Pinpoint the cell where the given text exists, returning its (X, Y) midpoint coordinate. 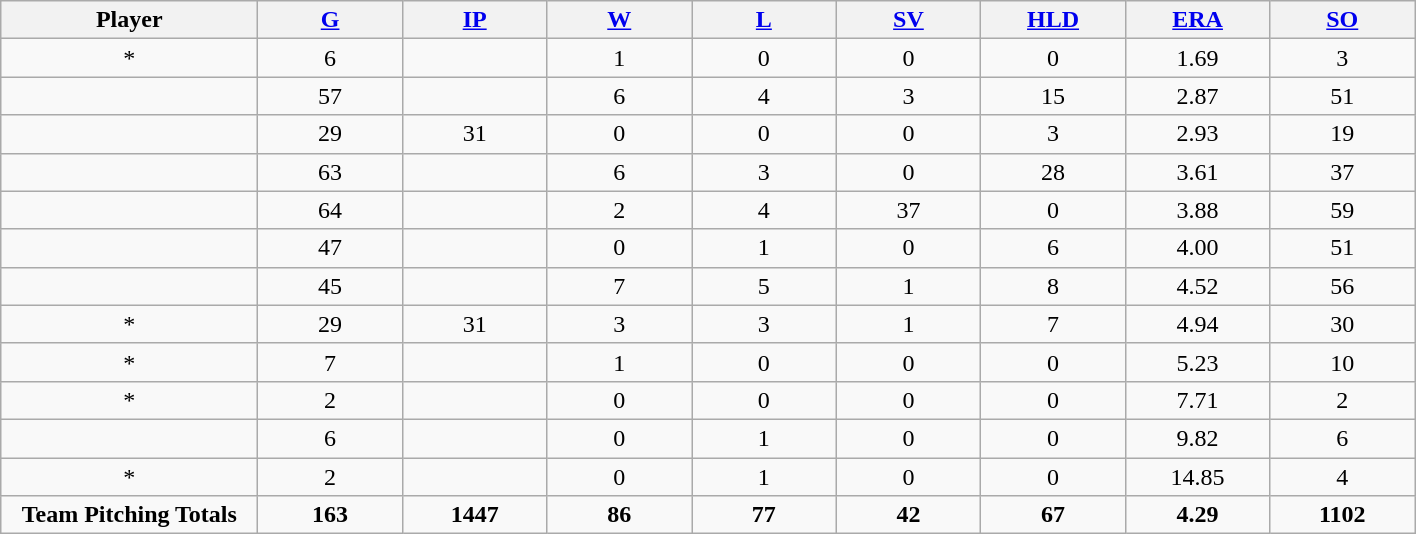
163 (330, 515)
57 (330, 96)
Player (130, 20)
15 (1054, 96)
3.88 (1198, 210)
HLD (1054, 20)
5.23 (1198, 362)
10 (1342, 362)
3.61 (1198, 172)
G (330, 20)
4.52 (1198, 286)
Team Pitching Totals (130, 515)
4.94 (1198, 324)
2.87 (1198, 96)
8 (1054, 286)
4.29 (1198, 515)
SV (908, 20)
9.82 (1198, 438)
W (620, 20)
45 (330, 286)
IP (474, 20)
1447 (474, 515)
5 (764, 286)
ERA (1198, 20)
30 (1342, 324)
7.71 (1198, 400)
14.85 (1198, 477)
56 (1342, 286)
42 (908, 515)
L (764, 20)
63 (330, 172)
SO (1342, 20)
67 (1054, 515)
47 (330, 248)
1.69 (1198, 58)
77 (764, 515)
19 (1342, 134)
2.93 (1198, 134)
28 (1054, 172)
4.00 (1198, 248)
86 (620, 515)
64 (330, 210)
59 (1342, 210)
1102 (1342, 515)
